Output the [x, y] coordinate of the center of the cell containing the given text.  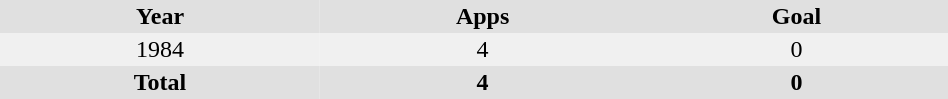
Goal [796, 16]
1984 [160, 50]
Total [160, 82]
Year [160, 16]
Apps [482, 16]
